Detect which cell encompasses the target text, then output its (X, Y) center coordinate. 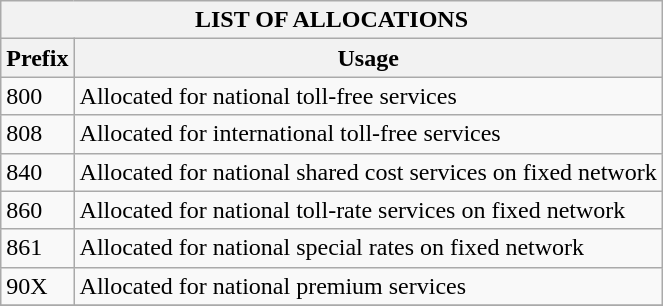
Allocated for international toll-free services (368, 134)
Allocated for national special rates on fixed network (368, 248)
808 (38, 134)
Allocated for national toll-free services (368, 96)
Allocated for national shared cost services on fixed network (368, 172)
860 (38, 210)
LIST OF ALLOCATIONS (332, 20)
800 (38, 96)
840 (38, 172)
Allocated for national toll-rate services on fixed network (368, 210)
Prefix (38, 58)
Usage (368, 58)
861 (38, 248)
Allocated for national premium services (368, 286)
90X (38, 286)
